Identify which cell holds the provided text, then report its (X, Y) central coordinate. 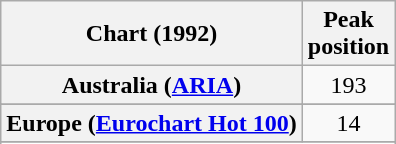
Europe (Eurochart Hot 100) (152, 123)
14 (348, 123)
Australia (ARIA) (152, 85)
Peakposition (348, 34)
Chart (1992) (152, 34)
193 (348, 85)
